Return the (x, y) coordinate for the center point of the cell that contains the specified text.  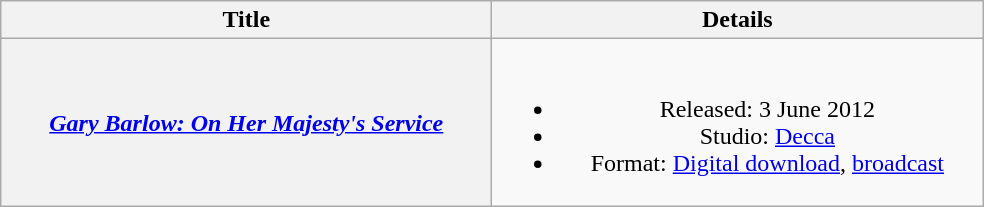
Gary Barlow: On Her Majesty's Service (246, 122)
Details (738, 20)
Title (246, 20)
Released: 3 June 2012Studio: DeccaFormat: Digital download, broadcast (738, 122)
